Output the (x, y) coordinate of the center of the cell containing the given text.  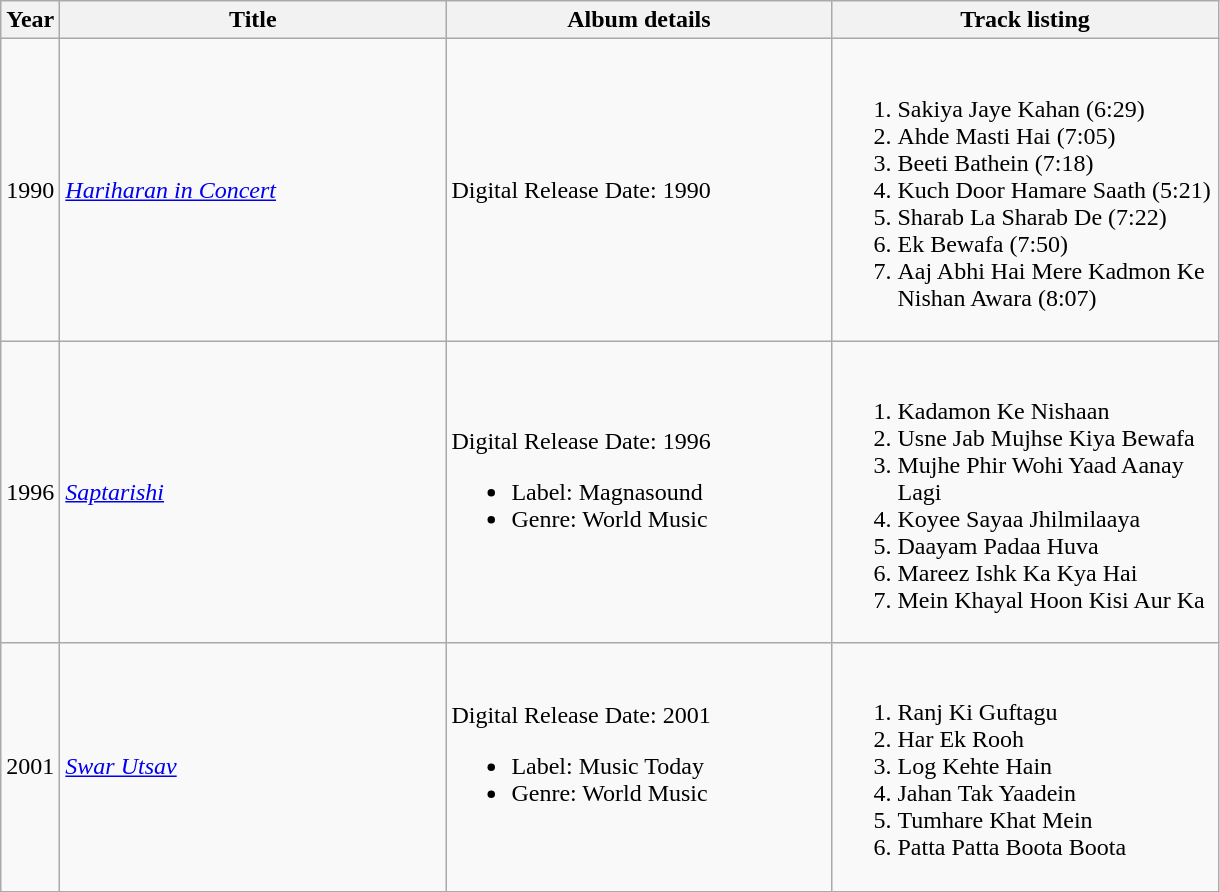
Digital Release Date: 1996Label: MagnasoundGenre: World Music (639, 492)
Album details (639, 20)
2001 (30, 767)
Saptarishi (253, 492)
Year (30, 20)
1996 (30, 492)
Hariharan in Concert (253, 190)
Title (253, 20)
Digital Release Date: 2001Label: Music TodayGenre: World Music (639, 767)
Swar Utsav (253, 767)
Track listing (1025, 20)
Ranj Ki GuftaguHar Ek RoohLog Kehte HainJahan Tak YaadeinTumhare Khat MeinPatta Patta Boota Boota (1025, 767)
1990 (30, 190)
Digital Release Date: 1990 (639, 190)
